Capture the cell that displays the provided text and extract its (X, Y) central coordinate. 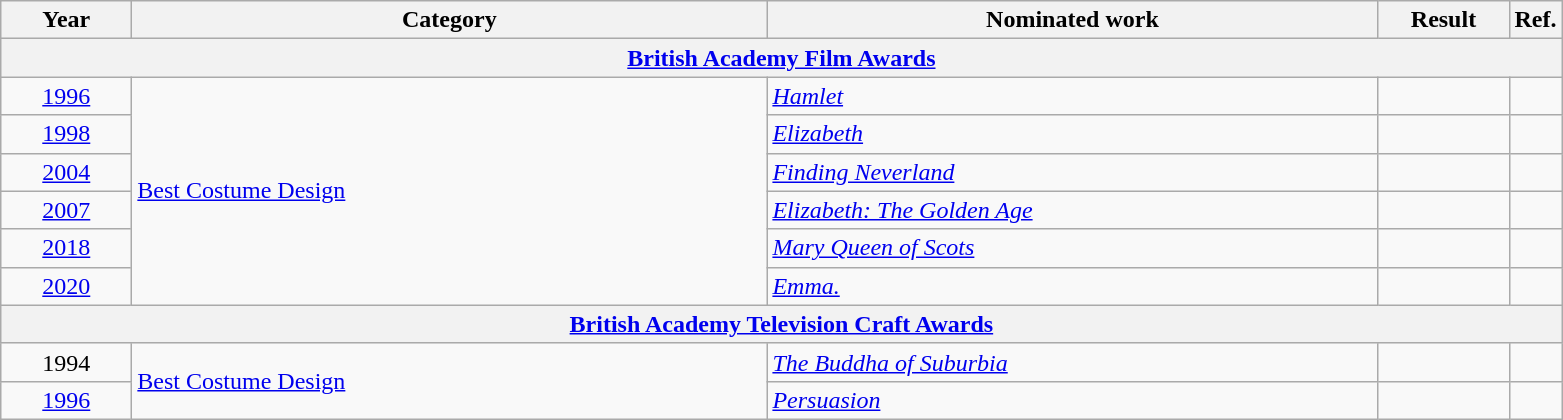
2020 (66, 286)
British Academy Film Awards (782, 58)
Emma. (1072, 286)
The Buddha of Suburbia (1072, 362)
Nominated work (1072, 20)
Mary Queen of Scots (1072, 248)
1998 (66, 134)
Elizabeth: The Golden Age (1072, 210)
2018 (66, 248)
Persuasion (1072, 400)
Elizabeth (1072, 134)
Finding Neverland (1072, 172)
Year (66, 20)
1994 (66, 362)
Category (450, 20)
Ref. (1536, 20)
Hamlet (1072, 96)
Result (1444, 20)
2004 (66, 172)
2007 (66, 210)
British Academy Television Craft Awards (782, 324)
